Search for the cell housing the specified text and yield its [x, y] center coordinate. 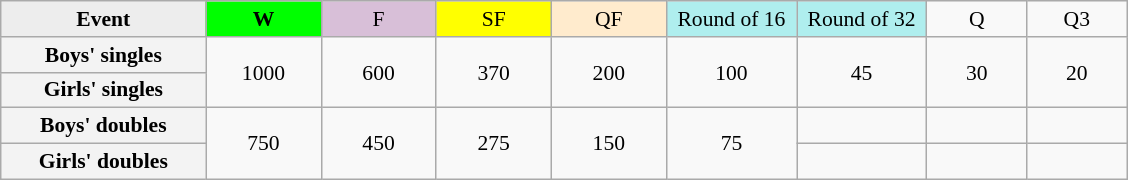
75 [731, 144]
W [264, 19]
100 [731, 72]
30 [977, 72]
SF [494, 19]
750 [264, 144]
200 [608, 72]
1000 [264, 72]
275 [494, 144]
QF [608, 19]
Boys' doubles [104, 126]
Round of 16 [731, 19]
Boys' singles [104, 55]
150 [608, 144]
Round of 32 [861, 19]
370 [494, 72]
450 [378, 144]
45 [861, 72]
Girls' singles [104, 90]
Q3 [1077, 19]
Q [977, 19]
F [378, 19]
20 [1077, 72]
600 [378, 72]
Event [104, 19]
Girls' doubles [104, 162]
